Find where the given text appears and provide that cell's center as (x, y) coordinate. 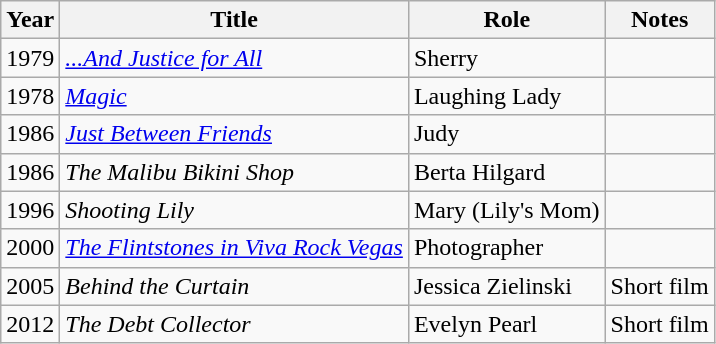
Mary (Lily's Mom) (506, 210)
...And Justice for All (234, 58)
Sherry (506, 58)
The Flintstones in Viva Rock Vegas (234, 248)
1996 (30, 210)
Year (30, 20)
Evelyn Pearl (506, 324)
The Malibu Bikini Shop (234, 172)
Role (506, 20)
Notes (660, 20)
Just Between Friends (234, 134)
Berta Hilgard (506, 172)
Behind the Curtain (234, 286)
2012 (30, 324)
2000 (30, 248)
The Debt Collector (234, 324)
Photographer (506, 248)
2005 (30, 286)
Jessica Zielinski (506, 286)
1978 (30, 96)
Laughing Lady (506, 96)
Title (234, 20)
1979 (30, 58)
Judy (506, 134)
Shooting Lily (234, 210)
Magic (234, 96)
